Determine the [X, Y] coordinate at the center of the cell enclosing the given text.  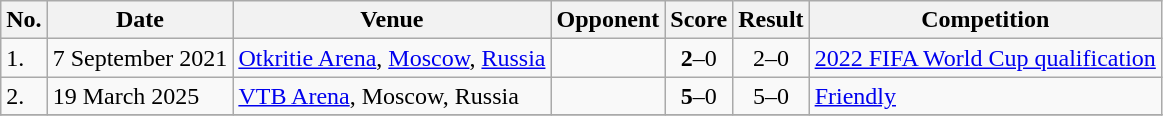
VTB Arena, Moscow, Russia [392, 96]
2022 FIFA World Cup qualification [985, 58]
2. [24, 96]
Competition [985, 20]
No. [24, 20]
Opponent [608, 20]
Score [699, 20]
1. [24, 58]
Result [771, 20]
19 March 2025 [140, 96]
7 September 2021 [140, 58]
Venue [392, 20]
Friendly [985, 96]
Otkritie Arena, Moscow, Russia [392, 58]
Date [140, 20]
